From the cell containing the given text, extract its center point as [x, y] coordinate. 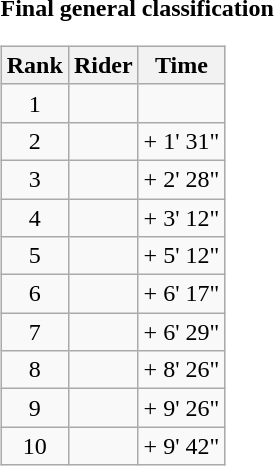
8 [34, 370]
Rider [103, 65]
+ 5' 12" [182, 256]
4 [34, 217]
2 [34, 141]
10 [34, 446]
1 [34, 103]
5 [34, 256]
+ 3' 12" [182, 217]
9 [34, 408]
+ 6' 17" [182, 294]
+ 6' 29" [182, 332]
Time [182, 65]
+ 8' 26" [182, 370]
3 [34, 179]
Rank [34, 65]
+ 9' 26" [182, 408]
+ 2' 28" [182, 179]
+ 1' 31" [182, 141]
+ 9' 42" [182, 446]
6 [34, 294]
7 [34, 332]
